From the cell containing the given text, extract its center point as [x, y] coordinate. 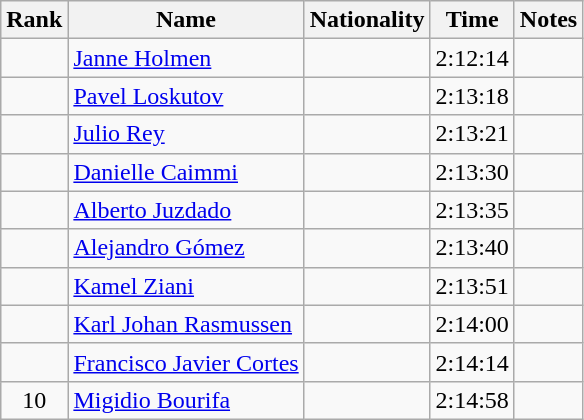
Time [472, 20]
Karl Johan Rasmussen [186, 324]
2:13:40 [472, 248]
Kamel Ziani [186, 286]
Name [186, 20]
Nationality [367, 20]
2:14:00 [472, 324]
Migidio Bourifa [186, 400]
Danielle Caimmi [186, 172]
Rank [34, 20]
2:14:14 [472, 362]
2:13:30 [472, 172]
Julio Rey [186, 134]
2:12:14 [472, 58]
Notes [548, 20]
Pavel Loskutov [186, 96]
10 [34, 400]
2:13:21 [472, 134]
2:13:18 [472, 96]
Alberto Juzdado [186, 210]
Janne Holmen [186, 58]
Alejandro Gómez [186, 248]
2:13:51 [472, 286]
2:14:58 [472, 400]
2:13:35 [472, 210]
Francisco Javier Cortes [186, 362]
